Search for the cell housing the specified text and yield its (x, y) center coordinate. 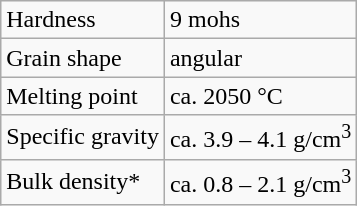
Melting point (83, 96)
Grain shape (83, 58)
ca. 2050 °C (260, 96)
Bulk density* (83, 182)
ca. 3.9 – 4.1 g/cm3 (260, 138)
ca. 0.8 – 2.1 g/cm3 (260, 182)
angular (260, 58)
9 mohs (260, 20)
Specific gravity (83, 138)
Hardness (83, 20)
